Output the (X, Y) coordinate of the center of the cell containing the given text.  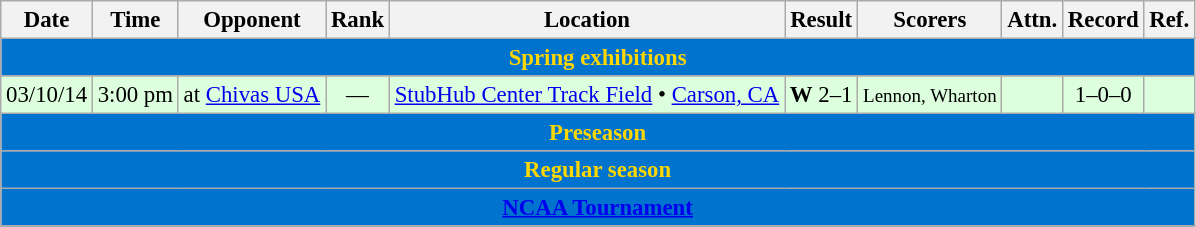
at Chivas USA (252, 95)
W 2–1 (822, 95)
Date (47, 20)
Time (135, 20)
Result (822, 20)
Rank (358, 20)
1–0–0 (1104, 95)
Preseason (598, 133)
StubHub Center Track Field • Carson, CA (586, 95)
Location (586, 20)
Scorers (930, 20)
Spring exhibitions (598, 58)
3:00 pm (135, 95)
Opponent (252, 20)
Record (1104, 20)
03/10/14 (47, 95)
Attn. (1032, 20)
— (358, 95)
Regular season (598, 170)
Lennon, Wharton (930, 95)
NCAA Tournament (598, 208)
Ref. (1169, 20)
